Pinpoint the cell where the given text exists, returning its [x, y] midpoint coordinate. 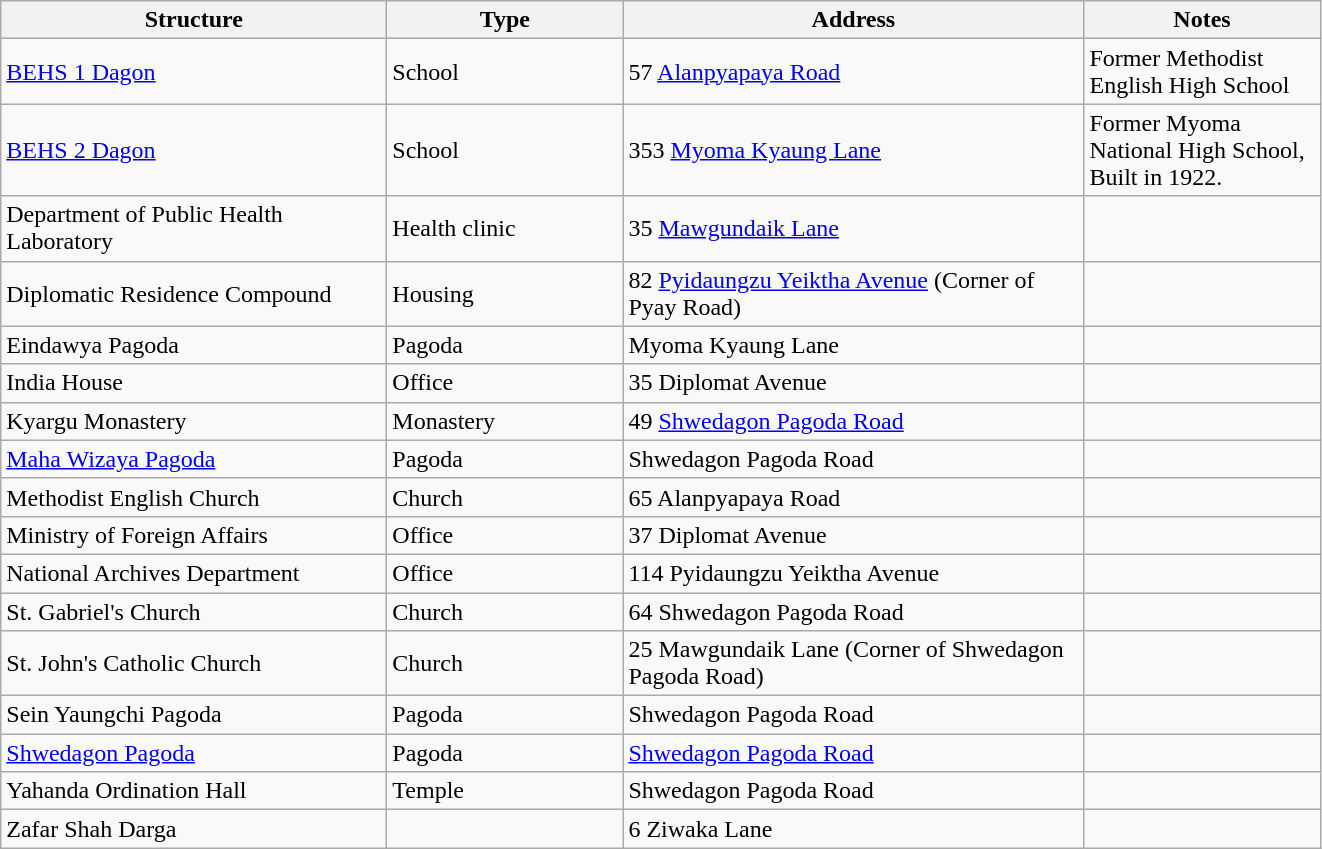
Kyargu Monastery [194, 421]
BEHS 2 Dagon [194, 150]
Type [505, 20]
Department of Public Health Laboratory [194, 228]
Yahanda Ordination Hall [194, 791]
Eindawya Pagoda [194, 345]
St. Gabriel's Church [194, 611]
65 Alanpyapaya Road [854, 497]
Diplomatic Residence Compound [194, 294]
57 Alanpyapaya Road [854, 72]
353 Myoma Kyaung Lane [854, 150]
Ministry of Foreign Affairs [194, 535]
Shwedagon Pagoda [194, 753]
Sein Yaungchi Pagoda [194, 715]
Monastery [505, 421]
Myoma Kyaung Lane [854, 345]
35 Mawgundaik Lane [854, 228]
82 Pyidaungzu Yeiktha Avenue (Corner of Pyay Road) [854, 294]
National Archives Department [194, 573]
Zafar Shah Darga [194, 829]
Notes [1202, 20]
India House [194, 383]
37 Diplomat Avenue [854, 535]
25 Mawgundaik Lane (Corner of Shwedagon Pagoda Road) [854, 664]
114 Pyidaungzu Yeiktha Avenue [854, 573]
Methodist English Church [194, 497]
BEHS 1 Dagon [194, 72]
Former Methodist English High School [1202, 72]
64 Shwedagon Pagoda Road [854, 611]
Maha Wizaya Pagoda [194, 459]
Temple [505, 791]
Health clinic [505, 228]
St. John's Catholic Church [194, 664]
6 Ziwaka Lane [854, 829]
Structure [194, 20]
Housing [505, 294]
35 Diplomat Avenue [854, 383]
Address [854, 20]
49 Shwedagon Pagoda Road [854, 421]
Former Myoma National High School, Built in 1922. [1202, 150]
